Scan for the cell matching the given text and deliver its [X, Y] coordinate at center. 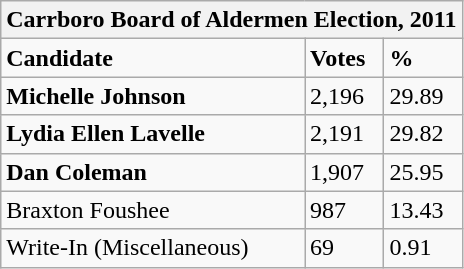
% [423, 58]
25.95 [423, 172]
69 [344, 248]
1,907 [344, 172]
Michelle Johnson [153, 96]
987 [344, 210]
Candidate [153, 58]
2,196 [344, 96]
Braxton Foushee [153, 210]
Carrboro Board of Aldermen Election, 2011 [232, 20]
Votes [344, 58]
Dan Coleman [153, 172]
2,191 [344, 134]
Write-In (Miscellaneous) [153, 248]
29.82 [423, 134]
13.43 [423, 210]
29.89 [423, 96]
0.91 [423, 248]
Lydia Ellen Lavelle [153, 134]
